Return the (X, Y) coordinate for the center point of the cell that contains the specified text.  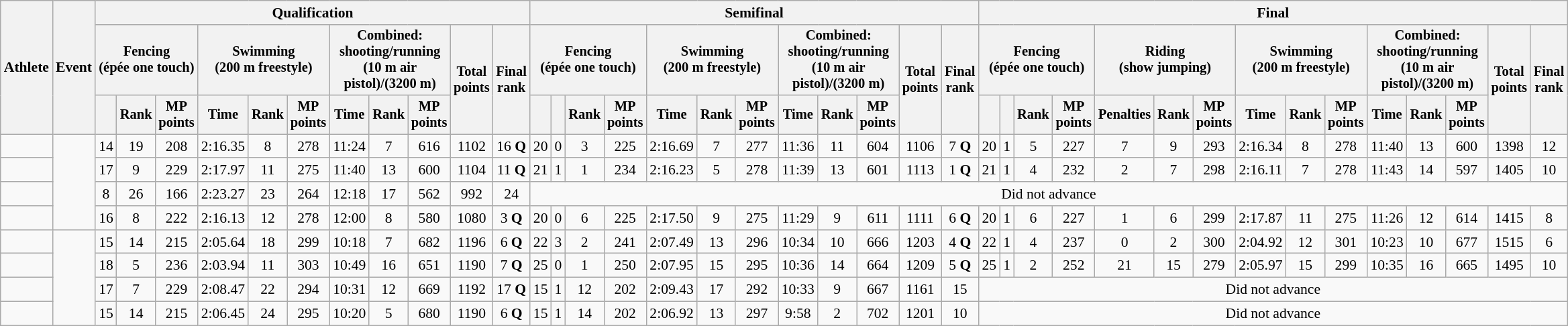
10:49 (349, 266)
2:08.47 (223, 290)
234 (625, 170)
16 Q (511, 146)
292 (757, 290)
237 (1074, 242)
2:04.92 (1260, 242)
10:35 (1386, 266)
9:58 (798, 314)
3 Q (511, 218)
11:43 (1386, 170)
1405 (1510, 170)
Qualification (313, 13)
1415 (1510, 218)
1104 (471, 170)
1209 (921, 266)
2:16.35 (223, 146)
2:07.49 (671, 242)
2:23.27 (223, 194)
666 (878, 242)
664 (878, 266)
10:18 (349, 242)
10:36 (798, 266)
1515 (1510, 242)
2:17.50 (671, 218)
680 (429, 314)
611 (878, 218)
232 (1074, 170)
Event (74, 67)
12:18 (349, 194)
294 (309, 290)
2:09.43 (671, 290)
19 (136, 146)
236 (176, 266)
992 (471, 194)
300 (1214, 242)
601 (878, 170)
1495 (1510, 266)
4 Q (959, 242)
2:16.13 (223, 218)
2:06.92 (671, 314)
665 (1467, 266)
1201 (921, 314)
17 Q (511, 290)
12:00 (349, 218)
208 (176, 146)
580 (429, 218)
10:34 (798, 242)
1192 (471, 290)
614 (1467, 218)
2:17.97 (223, 170)
2:05.64 (223, 242)
26 (136, 194)
682 (429, 242)
2:17.87 (1260, 218)
2:06.45 (223, 314)
1106 (921, 146)
651 (429, 266)
Athlete (27, 67)
293 (1214, 146)
279 (1214, 266)
2:07.95 (671, 266)
10:20 (349, 314)
2:16.11 (1260, 170)
222 (176, 218)
Semifinal (754, 13)
277 (757, 146)
10:23 (1386, 242)
2:16.34 (1260, 146)
11:29 (798, 218)
11:24 (349, 146)
296 (757, 242)
562 (429, 194)
1161 (921, 290)
5 Q (959, 266)
1102 (471, 146)
604 (878, 146)
Riding(show jumping) (1165, 60)
2:16.23 (671, 170)
1113 (921, 170)
11:39 (798, 170)
669 (429, 290)
1203 (921, 242)
303 (309, 266)
1196 (471, 242)
597 (1467, 170)
1080 (471, 218)
1111 (921, 218)
Final (1273, 13)
23 (268, 194)
2:05.97 (1260, 266)
Penalties (1125, 115)
11 Q (511, 170)
1398 (1510, 146)
241 (625, 242)
2:03.94 (223, 266)
297 (757, 314)
11:26 (1386, 218)
252 (1074, 266)
677 (1467, 242)
616 (429, 146)
11:36 (798, 146)
264 (309, 194)
702 (878, 314)
250 (625, 266)
10:31 (349, 290)
1 Q (959, 170)
10:33 (798, 290)
667 (878, 290)
2:16.69 (671, 146)
166 (176, 194)
298 (1214, 170)
301 (1346, 242)
